Output the [x, y] coordinate of the center of the cell containing the given text.  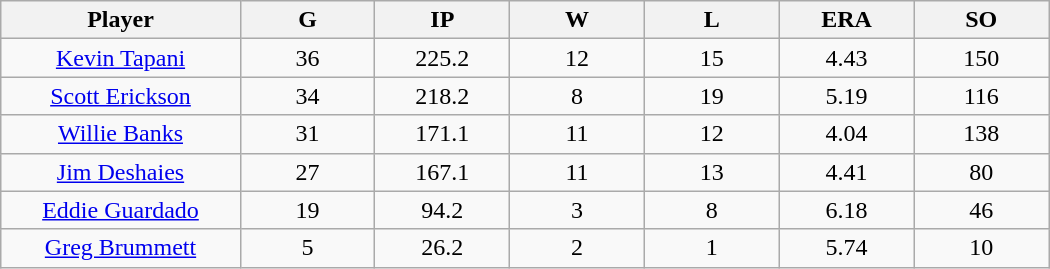
4.43 [846, 58]
218.2 [442, 96]
167.1 [442, 172]
80 [982, 172]
Jim Deshaies [121, 172]
G [308, 20]
36 [308, 58]
Scott Erickson [121, 96]
27 [308, 172]
ERA [846, 20]
1 [712, 248]
W [578, 20]
225.2 [442, 58]
3 [578, 210]
34 [308, 96]
5 [308, 248]
13 [712, 172]
SO [982, 20]
Eddie Guardado [121, 210]
IP [442, 20]
Greg Brummett [121, 248]
6.18 [846, 210]
Kevin Tapani [121, 58]
26.2 [442, 248]
15 [712, 58]
116 [982, 96]
5.19 [846, 96]
94.2 [442, 210]
5.74 [846, 248]
Willie Banks [121, 134]
171.1 [442, 134]
4.41 [846, 172]
2 [578, 248]
46 [982, 210]
L [712, 20]
138 [982, 134]
31 [308, 134]
4.04 [846, 134]
150 [982, 58]
Player [121, 20]
10 [982, 248]
